Search for the cell housing the specified text and yield its [X, Y] center coordinate. 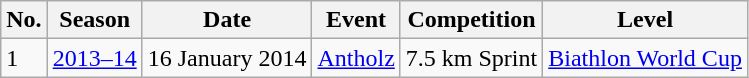
Antholz [356, 58]
16 January 2014 [227, 58]
7.5 km Sprint [471, 58]
1 [24, 58]
Date [227, 20]
Event [356, 20]
Biathlon World Cup [646, 58]
Competition [471, 20]
No. [24, 20]
Level [646, 20]
2013–14 [94, 58]
Season [94, 20]
